Locate the cell with the specified text and output its [x, y] center coordinate. 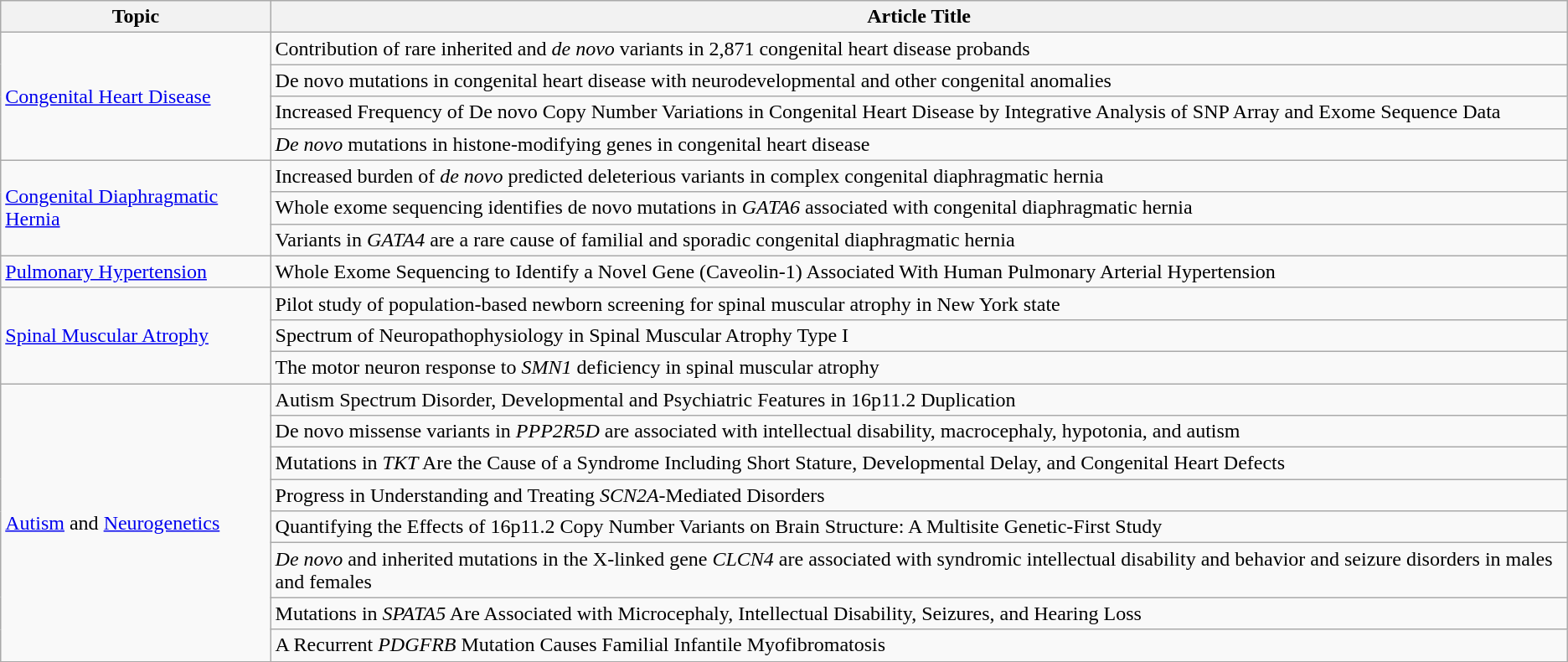
Increased burden of de novo predicted deleterious variants in complex congenital diaphragmatic hernia [919, 176]
A Recurrent PDGFRB Mutation Causes Familial Infantile Myofibromatosis [919, 645]
Progress in Understanding and Treating SCN2A-Mediated Disorders [919, 495]
Whole exome sequencing identifies de novo mutations in GATA6 associated with congenital diaphragmatic hernia [919, 208]
Pilot study of population-based newborn screening for spinal muscular atrophy in New York state [919, 303]
The motor neuron response to SMN1 deficiency in spinal muscular atrophy [919, 367]
Quantifying the Effects of 16p11.2 Copy Number Variants on Brain Structure: A Multisite Genetic-First Study [919, 527]
Autism Spectrum Disorder, Developmental and Psychiatric Features in 16p11.2 Duplication [919, 400]
Spinal Muscular Atrophy [136, 335]
Contribution of rare inherited and de novo variants in 2,871 congenital heart disease probands [919, 49]
Variants in GATA4 are a rare cause of familial and sporadic congenital diaphragmatic hernia [919, 240]
Article Title [919, 17]
Mutations in TKT Are the Cause of a Syndrome Including Short Stature, Developmental Delay, and Congenital Heart Defects [919, 463]
Mutations in SPATA5 Are Associated with Microcephaly, Intellectual Disability, Seizures, and Hearing Loss [919, 613]
Topic [136, 17]
Whole Exome Sequencing to Identify a Novel Gene (Caveolin-1) Associated With Human Pulmonary Arterial Hypertension [919, 272]
Pulmonary Hypertension [136, 272]
De novo mutations in histone-modifying genes in congenital heart disease [919, 144]
Congenital Diaphragmatic Hernia [136, 208]
Congenital Heart Disease [136, 96]
De novo missense variants in PPP2R5D are associated with intellectual disability, macrocephaly, hypotonia, and autism [919, 432]
Autism and Neurogenetics [136, 523]
Increased Frequency of De novo Copy Number Variations in Congenital Heart Disease by Integrative Analysis of SNP Array and Exome Sequence Data [919, 112]
De novo mutations in congenital heart disease with neurodevelopmental and other congenital anomalies [919, 80]
Spectrum of Neuropathophysiology in Spinal Muscular Atrophy Type I [919, 335]
